Scan for the cell matching the given text and deliver its (x, y) coordinate at center. 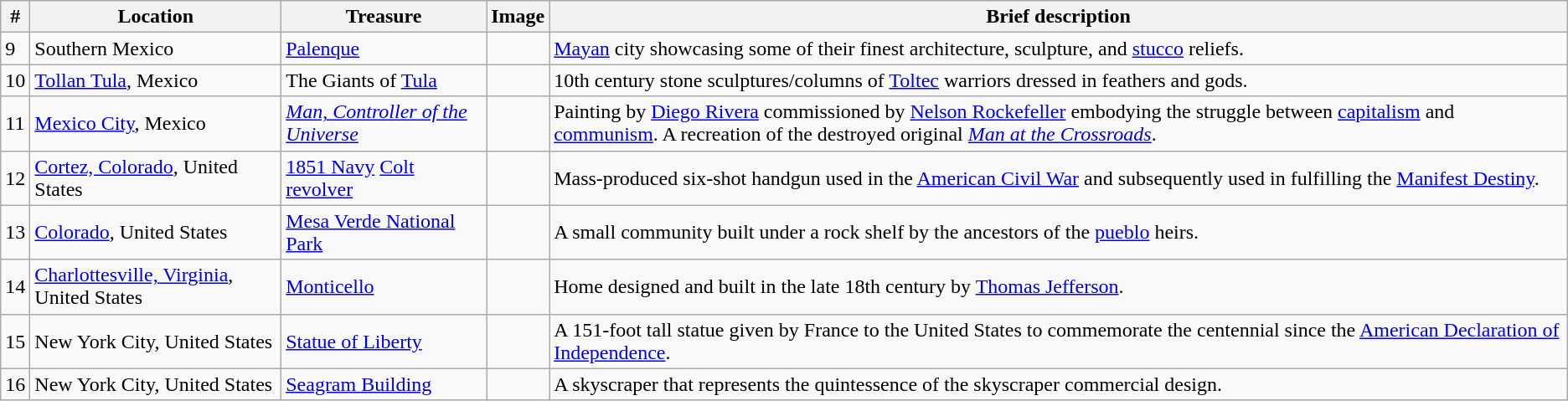
Mayan city showcasing some of their finest architecture, sculpture, and stucco reliefs. (1059, 49)
13 (15, 233)
Cortez, Colorado, United States (156, 177)
Tollan Tula, Mexico (156, 80)
Man, Controller of the Universe (384, 124)
Brief description (1059, 17)
1851 Navy Colt revolver (384, 177)
Palenque (384, 49)
The Giants of Tula (384, 80)
11 (15, 124)
Statue of Liberty (384, 342)
Monticello (384, 286)
# (15, 17)
Location (156, 17)
Colorado, United States (156, 233)
Treasure (384, 17)
10 (15, 80)
Seagram Building (384, 384)
12 (15, 177)
A small community built under a rock shelf by the ancestors of the pueblo heirs. (1059, 233)
Mexico City, Mexico (156, 124)
Southern Mexico (156, 49)
A skyscraper that represents the quintessence of the skyscraper commercial design. (1059, 384)
14 (15, 286)
9 (15, 49)
Image (518, 17)
Mesa Verde National Park (384, 233)
16 (15, 384)
Mass-produced six-shot handgun used in the American Civil War and subsequently used in fulfilling the Manifest Destiny. (1059, 177)
A 151-foot tall statue given by France to the United States to commemorate the centennial since the American Declaration of Independence. (1059, 342)
Home designed and built in the late 18th century by Thomas Jefferson. (1059, 286)
15 (15, 342)
Charlottesville, Virginia, United States (156, 286)
10th century stone sculptures/columns of Toltec warriors dressed in feathers and gods. (1059, 80)
